Identify which cell holds the provided text, then report its (X, Y) central coordinate. 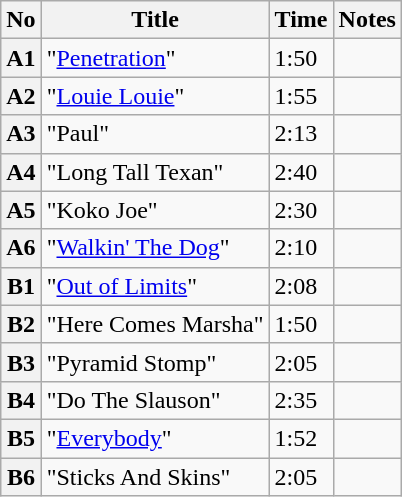
A5 (21, 210)
No (21, 20)
A4 (21, 172)
"Penetration" (155, 58)
A1 (21, 58)
A3 (21, 134)
Notes (367, 20)
"Louie Louie" (155, 96)
B5 (21, 438)
B6 (21, 477)
"Koko Joe" (155, 210)
Title (155, 20)
"Walkin' The Dog" (155, 248)
"Long Tall Texan" (155, 172)
B1 (21, 286)
2:35 (301, 400)
B3 (21, 362)
Time (301, 20)
1:55 (301, 96)
A6 (21, 248)
"Here Comes Marsha" (155, 324)
"Out of Limits" (155, 286)
"Pyramid Stomp" (155, 362)
"Sticks And Skins" (155, 477)
2:13 (301, 134)
"Paul" (155, 134)
B4 (21, 400)
2:30 (301, 210)
"Everybody" (155, 438)
"Do The Slauson" (155, 400)
B2 (21, 324)
2:10 (301, 248)
A2 (21, 96)
2:08 (301, 286)
1:52 (301, 438)
2:40 (301, 172)
